Capture the cell that displays the provided text and extract its (x, y) central coordinate. 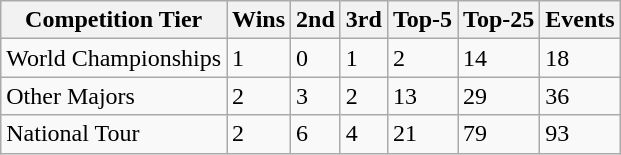
Other Majors (114, 96)
0 (316, 58)
79 (499, 134)
3 (316, 96)
13 (422, 96)
Wins (259, 20)
29 (499, 96)
World Championships (114, 58)
3rd (364, 20)
14 (499, 58)
93 (580, 134)
2nd (316, 20)
Top-5 (422, 20)
18 (580, 58)
4 (364, 134)
National Tour (114, 134)
6 (316, 134)
Top-25 (499, 20)
Competition Tier (114, 20)
36 (580, 96)
Events (580, 20)
21 (422, 134)
